Scan for the cell matching the given text and deliver its (X, Y) coordinate at center. 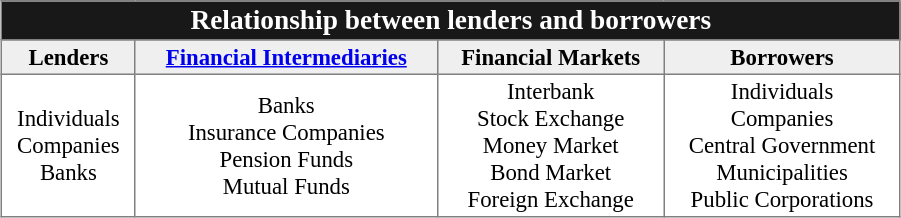
InterbankStock ExchangeMoney MarketBond MarketForeign Exchange (550, 145)
Lenders (69, 57)
Financial Intermediaries (286, 57)
Financial Markets (550, 57)
BanksInsurance CompaniesPension FundsMutual Funds (286, 145)
IndividualsCompaniesCentral GovernmentMunicipalitiesPublic Corporations (782, 145)
Relationship between lenders and borrowers (451, 20)
IndividualsCompaniesBanks (69, 145)
Borrowers (782, 57)
